From the cell containing the given text, extract its center point as (x, y) coordinate. 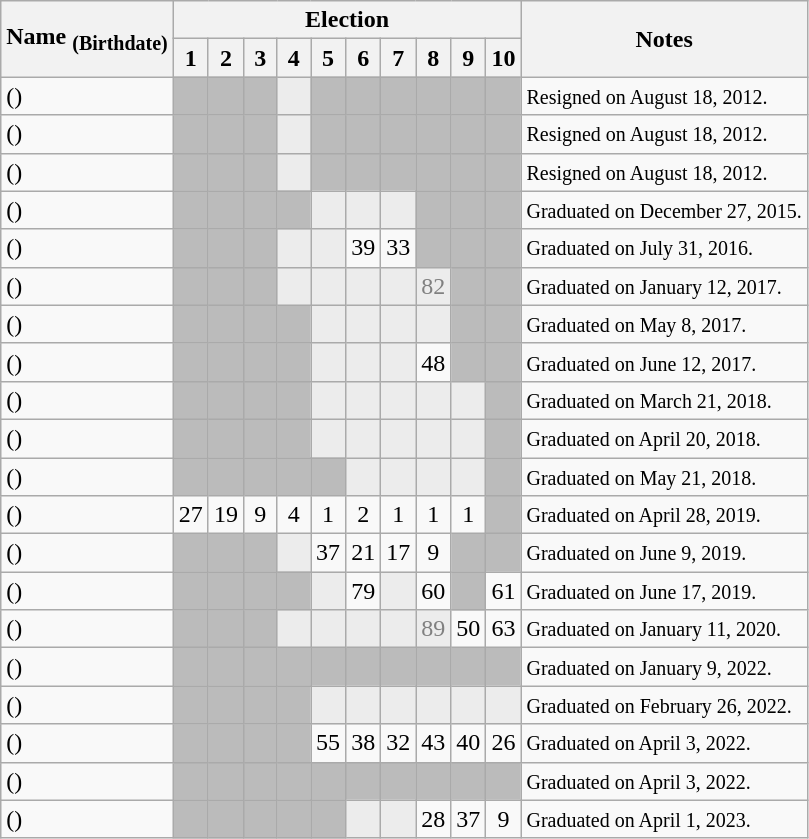
Election (347, 20)
38 (364, 743)
32 (398, 743)
6 (364, 58)
27 (190, 515)
40 (468, 743)
Graduated on May 21, 2018. (664, 477)
21 (364, 553)
10 (504, 58)
Notes (664, 39)
Graduated on January 12, 2017. (664, 286)
Graduated on May 8, 2017. (664, 324)
Graduated on December 27, 2015. (664, 210)
8 (434, 58)
43 (434, 743)
Graduated on April 28, 2019. (664, 515)
Graduated on June 9, 2019. (664, 553)
Graduated on June 12, 2017. (664, 362)
Graduated on June 17, 2019. (664, 591)
Name (Birthdate) (88, 39)
55 (328, 743)
33 (398, 248)
63 (504, 629)
60 (434, 591)
39 (364, 248)
28 (434, 819)
Graduated on April 1, 2023. (664, 819)
3 (260, 58)
Graduated on April 20, 2018. (664, 438)
17 (398, 553)
Graduated on January 11, 2020. (664, 629)
89 (434, 629)
Graduated on July 31, 2016. (664, 248)
48 (434, 362)
5 (328, 58)
61 (504, 591)
Graduated on January 9, 2022. (664, 667)
50 (468, 629)
79 (364, 591)
Graduated on March 21, 2018. (664, 400)
82 (434, 286)
26 (504, 743)
Graduated on February 26, 2022. (664, 705)
7 (398, 58)
19 (226, 515)
